Provide the [X, Y] coordinate of the cell's center where the given text is located.  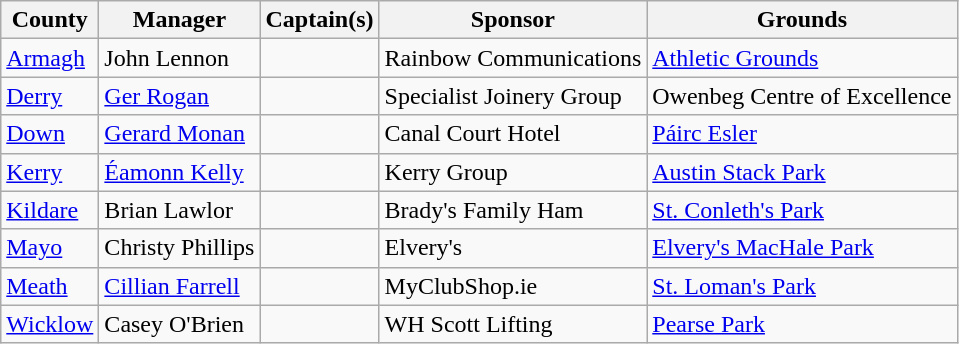
Brady's Family Ham [513, 210]
Captain(s) [320, 20]
Austin Stack Park [802, 172]
Elvery's MacHale Park [802, 248]
Sponsor [513, 20]
John Lennon [180, 58]
Derry [50, 96]
Pearse Park [802, 324]
Meath [50, 286]
Cillian Farrell [180, 286]
Éamonn Kelly [180, 172]
Owenbeg Centre of Excellence [802, 96]
St. Conleth's Park [802, 210]
Casey O'Brien [180, 324]
WH Scott Lifting [513, 324]
Gerard Monan [180, 134]
St. Loman's Park [802, 286]
Kildare [50, 210]
MyClubShop.ie [513, 286]
Rainbow Communications [513, 58]
County [50, 20]
Kerry Group [513, 172]
Down [50, 134]
Ger Rogan [180, 96]
Manager [180, 20]
Armagh [50, 58]
Kerry [50, 172]
Grounds [802, 20]
Christy Phillips [180, 248]
Elvery's [513, 248]
Specialist Joinery Group [513, 96]
Páirc Esler [802, 134]
Canal Court Hotel [513, 134]
Athletic Grounds [802, 58]
Mayo [50, 248]
Wicklow [50, 324]
Brian Lawlor [180, 210]
